Search for the cell housing the specified text and yield its [x, y] center coordinate. 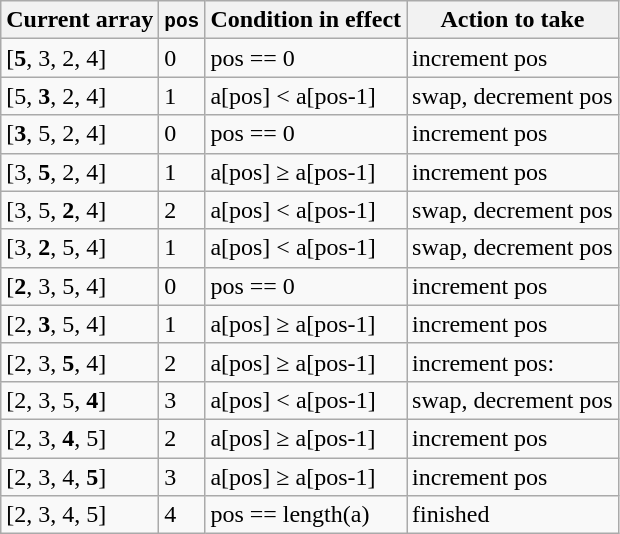
increment pos: [513, 362]
pos [182, 20]
Action to take [513, 20]
finished [513, 515]
[3, 2, 5, 4] [80, 248]
Condition in effect [306, 20]
4 [182, 515]
Current array [80, 20]
pos == length(a) [306, 515]
